Return (X, Y) of the center of cell containing provided text 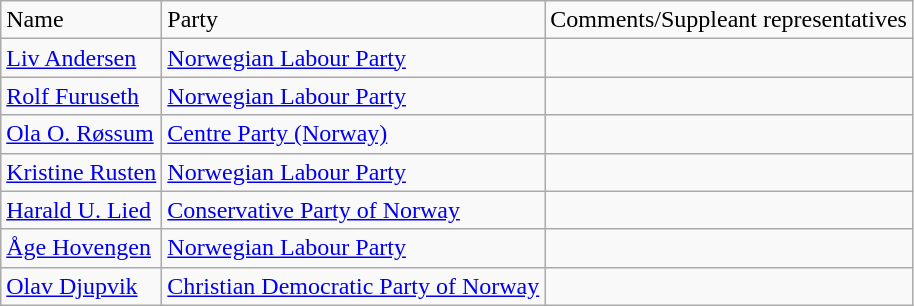
Harald U. Lied (82, 210)
Christian Democratic Party of Norway (354, 286)
Åge Hovengen (82, 248)
Kristine Rusten (82, 172)
Party (354, 20)
Olav Djupvik (82, 286)
Conservative Party of Norway (354, 210)
Liv Andersen (82, 58)
Name (82, 20)
Ola O. Røssum (82, 134)
Centre Party (Norway) (354, 134)
Rolf Furuseth (82, 96)
Comments/Suppleant representatives (729, 20)
